Find where the given text appears and provide that cell's center as [x, y] coordinate. 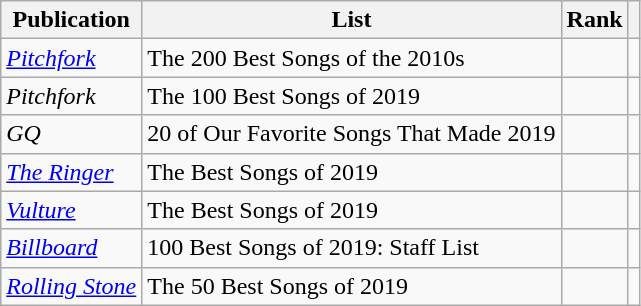
Rank [594, 20]
The 100 Best Songs of 2019 [352, 96]
The 50 Best Songs of 2019 [352, 286]
20 of Our Favorite Songs That Made 2019 [352, 134]
Publication [72, 20]
Billboard [72, 248]
List [352, 20]
100 Best Songs of 2019: Staff List [352, 248]
Vulture [72, 210]
The Ringer [72, 172]
Rolling Stone [72, 286]
GQ [72, 134]
The 200 Best Songs of the 2010s [352, 58]
